Return (X, Y) of the center of cell containing provided text 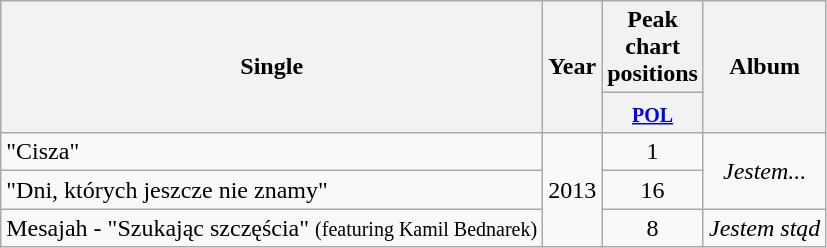
POL (653, 113)
"Cisza" (272, 152)
Jestem... (764, 171)
8 (653, 228)
Album (764, 67)
Mesajah - "Szukając szczęścia" (featuring Kamil Bednarek) (272, 228)
Single (272, 67)
16 (653, 190)
1 (653, 152)
Peak chart positions (653, 47)
Jestem stąd (764, 228)
"Dni, których jeszcze nie znamy" (272, 190)
2013 (572, 190)
Year (572, 67)
